Capture the cell that displays the provided text and extract its (X, Y) central coordinate. 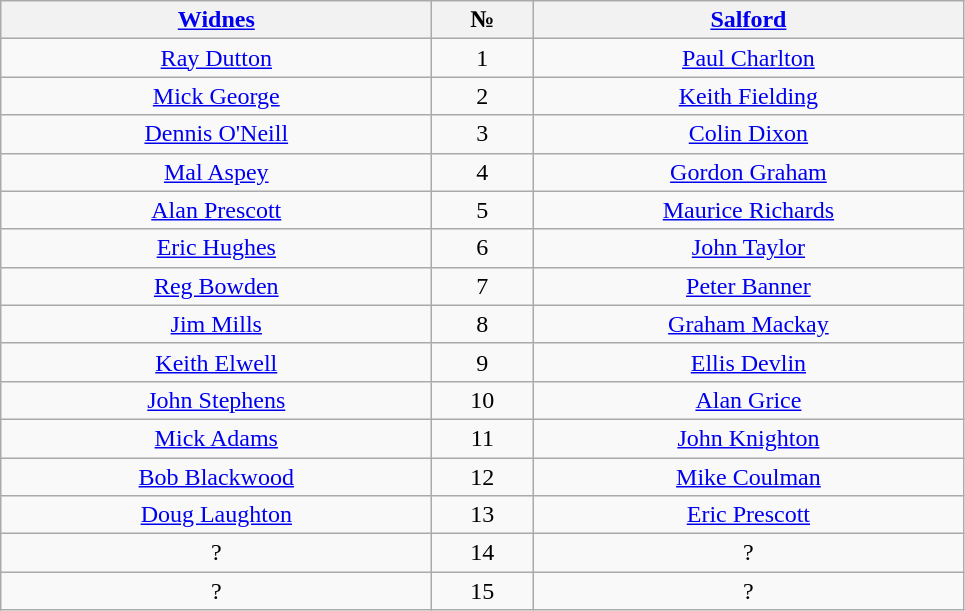
7 (482, 286)
Widnes (216, 20)
2 (482, 96)
Alan Prescott (216, 210)
15 (482, 591)
Maurice Richards (748, 210)
9 (482, 362)
Ellis Devlin (748, 362)
John Knighton (748, 438)
Mike Coulman (748, 477)
Mal Aspey (216, 172)
3 (482, 134)
John Taylor (748, 248)
1 (482, 58)
Alan Grice (748, 400)
13 (482, 515)
12 (482, 477)
Ray Dutton (216, 58)
10 (482, 400)
Jim Mills (216, 324)
Eric Hughes (216, 248)
6 (482, 248)
5 (482, 210)
Salford (748, 20)
Doug Laughton (216, 515)
4 (482, 172)
Colin Dixon (748, 134)
14 (482, 553)
11 (482, 438)
Dennis O'Neill (216, 134)
Keith Fielding (748, 96)
Mick Adams (216, 438)
Peter Banner (748, 286)
Eric Prescott (748, 515)
John Stephens (216, 400)
Gordon Graham (748, 172)
Mick George (216, 96)
Graham Mackay (748, 324)
Paul Charlton (748, 58)
№ (482, 20)
Reg Bowden (216, 286)
8 (482, 324)
Bob Blackwood (216, 477)
Keith Elwell (216, 362)
